Pinpoint the cell where the given text exists, returning its (X, Y) midpoint coordinate. 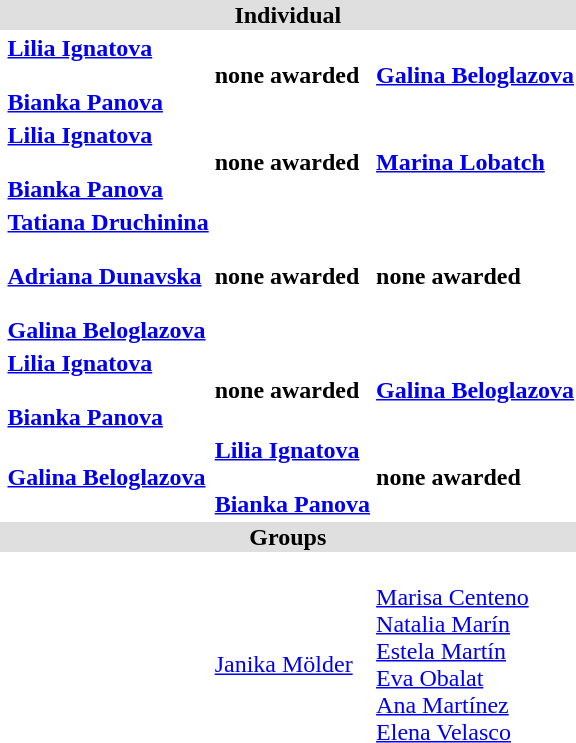
Individual (288, 15)
Tatiana DruchininaAdriana DunavskaGalina Beloglazova (108, 276)
Groups (288, 537)
Marina Lobatch (476, 162)
